From the cell containing the given text, extract its center point as [x, y] coordinate. 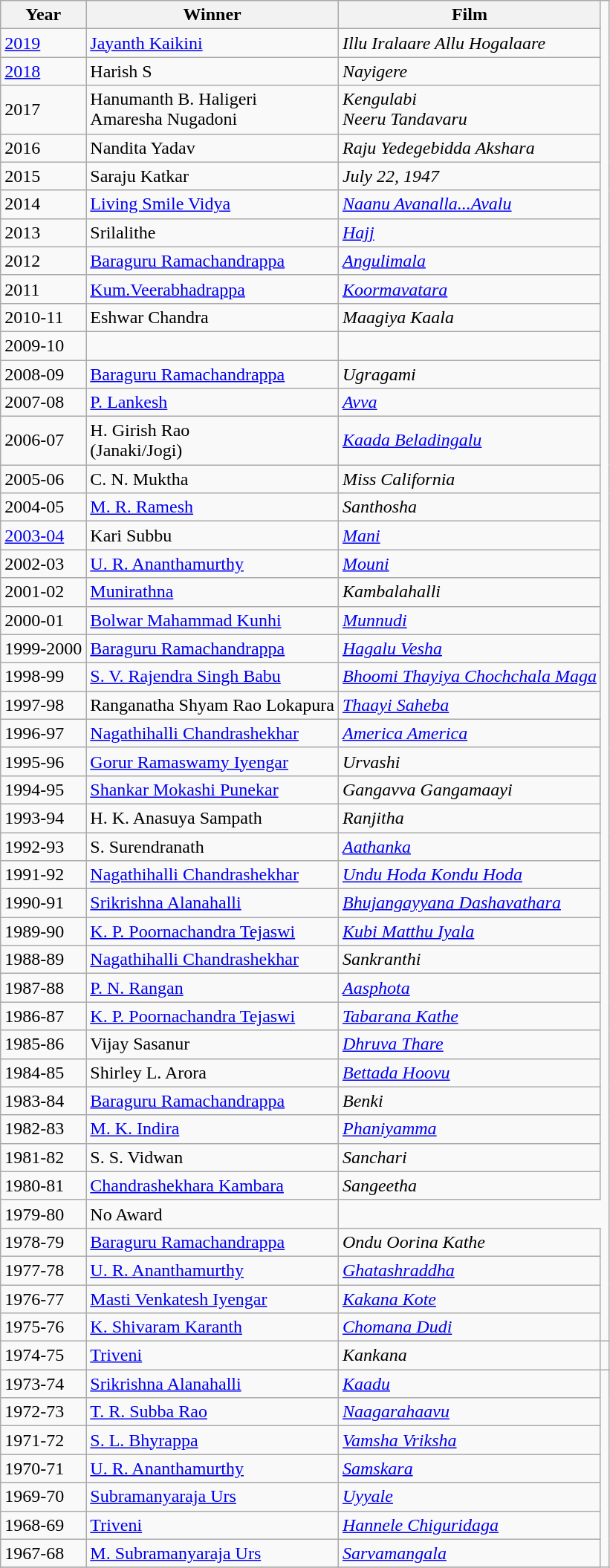
Kari Subbu [212, 536]
Kaadu [470, 1384]
2010-11 [43, 317]
1997-98 [43, 705]
1974-75 [43, 1356]
Chomana Dudi [470, 1327]
Ondu Oorina Kathe [470, 1242]
July 22, 1947 [470, 176]
Mouni [470, 564]
Masti Venkatesh Iyengar [212, 1299]
1982-83 [43, 1129]
1967-68 [43, 1553]
1973-74 [43, 1384]
1979-80 [43, 1214]
Year [43, 15]
Dhruva Thare [470, 1044]
Sanchari [470, 1157]
1978-79 [43, 1242]
P. Lankesh [212, 403]
1988-89 [43, 960]
Kaada Beladingalu [470, 441]
Sangeetha [470, 1185]
M. K. Indira [212, 1129]
Raju Yedegebidda Akshara [470, 148]
Thaayi Saheba [470, 705]
2002-03 [43, 564]
Living Smile Vidya [212, 204]
P. N. Rangan [212, 988]
Kambalahalli [470, 592]
2003-04 [43, 536]
Ranganatha Shyam Rao Lokapura [212, 705]
2019 [43, 43]
2001-02 [43, 592]
Nayigere [470, 71]
1993-94 [43, 818]
Bettada Hoovu [470, 1073]
1995-96 [43, 761]
Shankar Mokashi Punekar [212, 790]
Saraju Katkar [212, 176]
S. L. Bhyrappa [212, 1440]
Santhosha [470, 507]
1976-77 [43, 1299]
Kakana Kote [470, 1299]
1977-78 [43, 1270]
S. V. Rajendra Singh Babu [212, 677]
2014 [43, 204]
1999-2000 [43, 648]
2018 [43, 71]
Bolwar Mahammad Kunhi [212, 620]
KengulabiNeeru Tandavaru [470, 110]
1984-85 [43, 1073]
1972-73 [43, 1412]
Chandrashekhara Kambara [212, 1185]
Gorur Ramaswamy Iyengar [212, 761]
Kubi Matthu Iyala [470, 931]
2007-08 [43, 403]
2016 [43, 148]
C. N. Muktha [212, 479]
2011 [43, 289]
1989-90 [43, 931]
Aathanka [470, 846]
1986-87 [43, 1016]
Kum.Veerabhadrappa [212, 289]
S. S. Vidwan [212, 1157]
1990-91 [43, 903]
1975-76 [43, 1327]
2008-09 [43, 374]
1968-69 [43, 1525]
2000-01 [43, 620]
1971-72 [43, 1440]
2009-10 [43, 345]
Ugragami [470, 374]
Benki [470, 1101]
Sarvamangala [470, 1553]
Tabarana Kathe [470, 1016]
1996-97 [43, 733]
1985-86 [43, 1044]
Koormavatara [470, 289]
2005-06 [43, 479]
1994-95 [43, 790]
2015 [43, 176]
2017 [43, 110]
Avva [470, 403]
Sankranthi [470, 960]
1991-92 [43, 875]
Eshwar Chandra [212, 317]
Hajj [470, 232]
1992-93 [43, 846]
Naagarahaavu [470, 1412]
Hannele Chiguridaga [470, 1525]
M. Subramanyaraja Urs [212, 1553]
No Award [212, 1214]
Phaniyamma [470, 1129]
T. R. Subba Rao [212, 1412]
M. R. Ramesh [212, 507]
Harish S [212, 71]
Hanumanth B. HaligeriAmaresha Nugadoni [212, 110]
Naanu Avanalla...Avalu [470, 204]
H. Girish Rao(Janaki/Jogi) [212, 441]
Hagalu Vesha [470, 648]
Film [470, 15]
Munirathna [212, 592]
2006-07 [43, 441]
Gangavva Gangamaayi [470, 790]
Winner [212, 15]
Urvashi [470, 761]
S. Surendranath [212, 846]
Undu Hoda Kondu Hoda [470, 875]
1987-88 [43, 988]
America America [470, 733]
1998-99 [43, 677]
Ranjitha [470, 818]
Aasphota [470, 988]
K. Shivaram Karanth [212, 1327]
Maagiya Kaala [470, 317]
Vijay Sasanur [212, 1044]
1980-81 [43, 1185]
Vamsha Vriksha [470, 1440]
1983-84 [43, 1101]
Mani [470, 536]
Jayanth Kaikini [212, 43]
Shirley L. Arora [212, 1073]
Munnudi [470, 620]
H. K. Anasuya Sampath [212, 818]
Miss California [470, 479]
1969-70 [43, 1497]
2004-05 [43, 507]
1970-71 [43, 1468]
Illu Iralaare Allu Hogalaare [470, 43]
2013 [43, 232]
Uyyale [470, 1497]
2012 [43, 261]
Srilalithe [212, 232]
Kankana [470, 1356]
Bhujangayyana Dashavathara [470, 903]
Samskara [470, 1468]
Subramanyaraja Urs [212, 1497]
Ghatashraddha [470, 1270]
Angulimala [470, 261]
1981-82 [43, 1157]
Nandita Yadav [212, 148]
Bhoomi Thayiya Chochchala Maga [470, 677]
